Find where the given text appears and provide that cell's center as (x, y) coordinate. 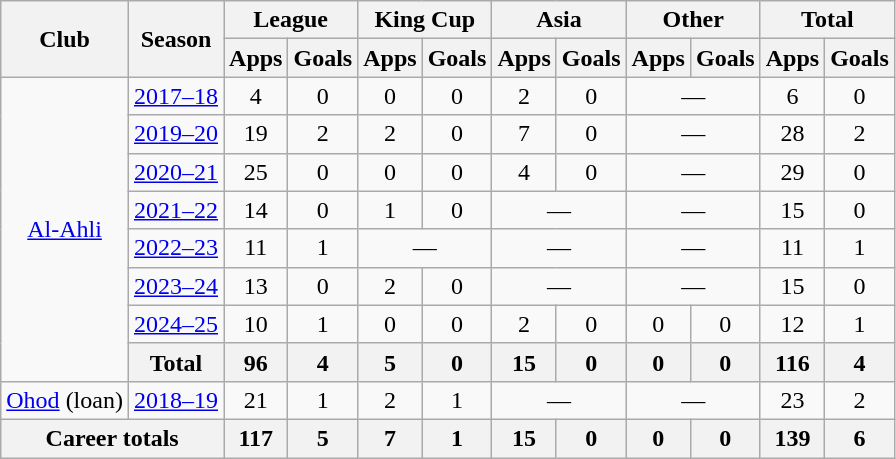
12 (792, 324)
14 (256, 210)
2017–18 (176, 96)
23 (792, 400)
117 (256, 438)
King Cup (425, 20)
139 (792, 438)
League (291, 20)
29 (792, 172)
Season (176, 39)
2018–19 (176, 400)
21 (256, 400)
28 (792, 134)
Al-Ahli (65, 229)
Asia (559, 20)
2021–22 (176, 210)
19 (256, 134)
Career totals (112, 438)
Club (65, 39)
13 (256, 286)
2022–23 (176, 248)
96 (256, 362)
Other (693, 20)
25 (256, 172)
116 (792, 362)
2020–21 (176, 172)
2019–20 (176, 134)
2024–25 (176, 324)
2023–24 (176, 286)
Ohod (loan) (65, 400)
10 (256, 324)
